Return (X, Y) of the center of cell containing provided text 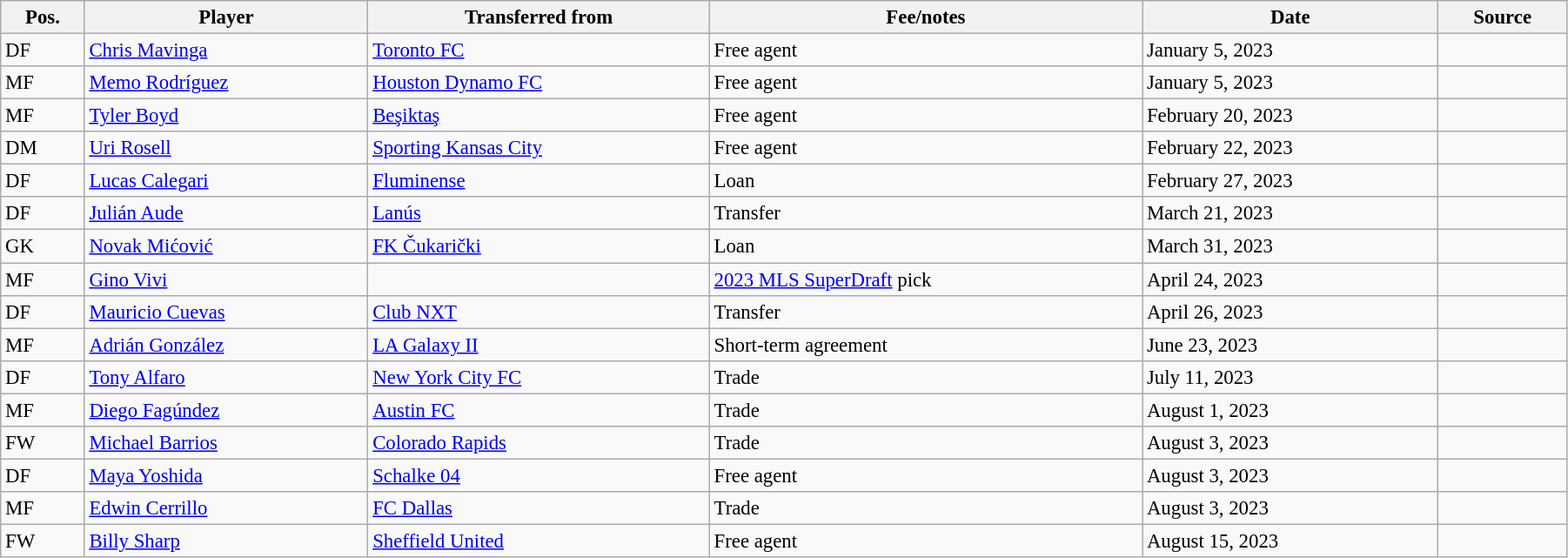
FC Dallas (539, 508)
Gino Vivi (226, 279)
Billy Sharp (226, 541)
Transferred from (539, 17)
Player (226, 17)
Beşiktaş (539, 116)
March 21, 2023 (1290, 213)
Short-term agreement (926, 345)
Mauricio Cuevas (226, 312)
Pos. (43, 17)
April 26, 2023 (1290, 312)
Edwin Cerrillo (226, 508)
Colorado Rapids (539, 443)
Novak Mićović (226, 246)
Toronto FC (539, 50)
February 20, 2023 (1290, 116)
FK Čukarički (539, 246)
August 15, 2023 (1290, 541)
Maya Yoshida (226, 475)
Michael Barrios (226, 443)
Julián Aude (226, 213)
June 23, 2023 (1290, 345)
GK (43, 246)
Club NXT (539, 312)
April 24, 2023 (1290, 279)
2023 MLS SuperDraft pick (926, 279)
Diego Fagúndez (226, 410)
Uri Rosell (226, 148)
Austin FC (539, 410)
Lanús (539, 213)
February 22, 2023 (1290, 148)
Date (1290, 17)
Fee/notes (926, 17)
July 11, 2023 (1290, 377)
Tony Alfaro (226, 377)
August 1, 2023 (1290, 410)
LA Galaxy II (539, 345)
Houston Dynamo FC (539, 83)
Schalke 04 (539, 475)
Sporting Kansas City (539, 148)
New York City FC (539, 377)
Tyler Boyd (226, 116)
Memo Rodríguez (226, 83)
Fluminense (539, 181)
February 27, 2023 (1290, 181)
March 31, 2023 (1290, 246)
Chris Mavinga (226, 50)
Lucas Calegari (226, 181)
Source (1503, 17)
Adrián González (226, 345)
Sheffield United (539, 541)
DM (43, 148)
